Detect which cell encompasses the target text, then output its [x, y] center coordinate. 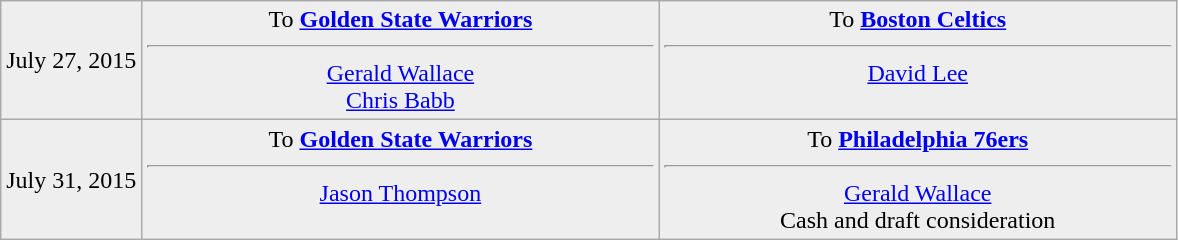
July 31, 2015 [72, 180]
To Boston CelticsDavid Lee [918, 60]
July 27, 2015 [72, 60]
To Golden State WarriorsGerald WallaceChris Babb [400, 60]
To Golden State WarriorsJason Thompson [400, 180]
To Philadelphia 76ersGerald WallaceCash and draft consideration [918, 180]
